Pinpoint the cell where the given text exists, returning its (x, y) midpoint coordinate. 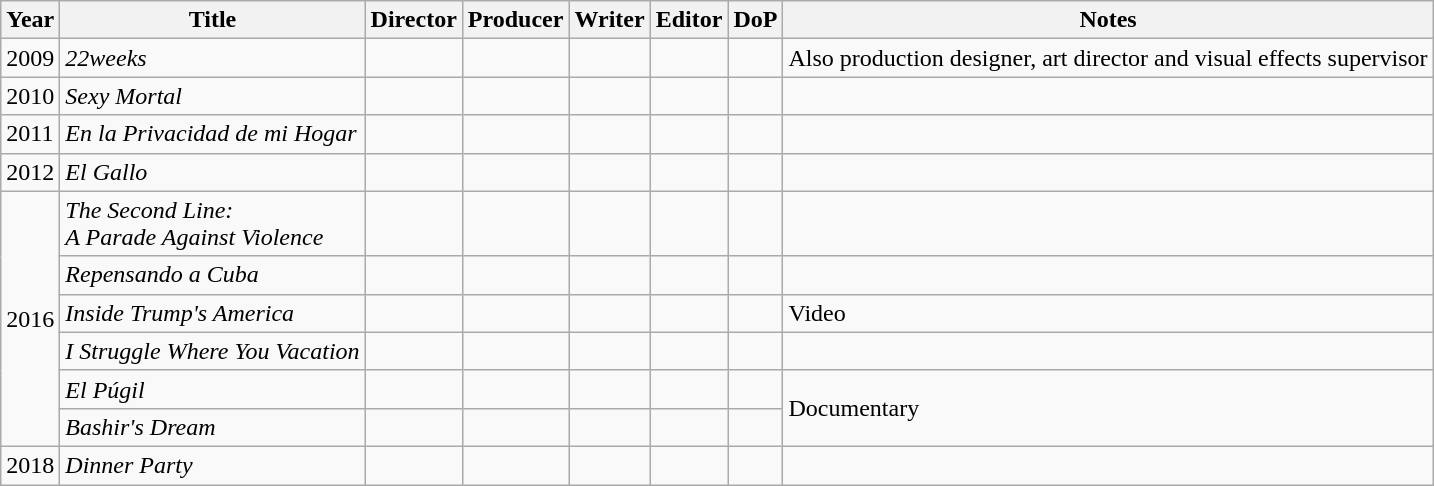
2016 (30, 318)
El Gallo (212, 172)
Writer (610, 20)
Bashir's Dream (212, 427)
En la Privacidad de mi Hogar (212, 134)
2011 (30, 134)
The Second Line:A Parade Against Violence (212, 224)
I Struggle Where You Vacation (212, 351)
Video (1108, 313)
Inside Trump's America (212, 313)
2009 (30, 58)
Director (414, 20)
Repensando a Cuba (212, 275)
Producer (516, 20)
Dinner Party (212, 465)
Editor (689, 20)
2012 (30, 172)
DoP (756, 20)
Documentary (1108, 408)
Also production designer, art director and visual effects supervisor (1108, 58)
Sexy Mortal (212, 96)
Title (212, 20)
2018 (30, 465)
El Púgil (212, 389)
22weeks (212, 58)
2010 (30, 96)
Year (30, 20)
Notes (1108, 20)
